Determine the (x, y) coordinate at the center of the cell enclosing the given text.  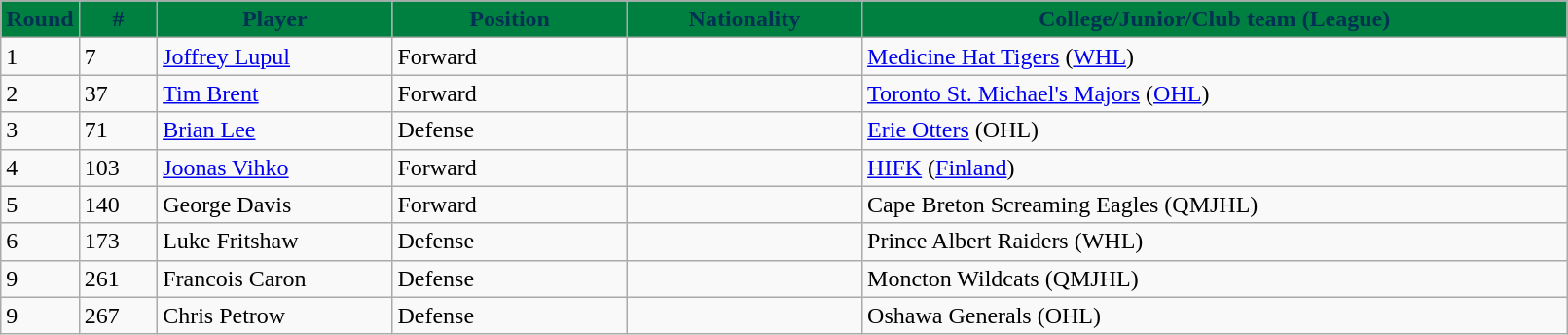
Joonas Vihko (274, 167)
267 (118, 316)
5 (40, 205)
Player (274, 19)
3 (40, 130)
Chris Petrow (274, 316)
Brian Lee (274, 130)
Cape Breton Screaming Eagles (QMJHL) (1215, 205)
Nationality (744, 19)
Toronto St. Michael's Majors (OHL) (1215, 93)
Luke Fritshaw (274, 242)
Oshawa Generals (OHL) (1215, 316)
Erie Otters (OHL) (1215, 130)
Francois Caron (274, 279)
College/Junior/Club team (League) (1215, 19)
Position (510, 19)
Prince Albert Raiders (WHL) (1215, 242)
Joffrey Lupul (274, 56)
4 (40, 167)
HIFK (Finland) (1215, 167)
261 (118, 279)
George Davis (274, 205)
37 (118, 93)
2 (40, 93)
Moncton Wildcats (QMJHL) (1215, 279)
Tim Brent (274, 93)
Medicine Hat Tigers (WHL) (1215, 56)
6 (40, 242)
173 (118, 242)
103 (118, 167)
71 (118, 130)
Round (40, 19)
140 (118, 205)
7 (118, 56)
# (118, 19)
1 (40, 56)
